For the text-containing cell, return its midpoint in [X, Y] coordinate format. 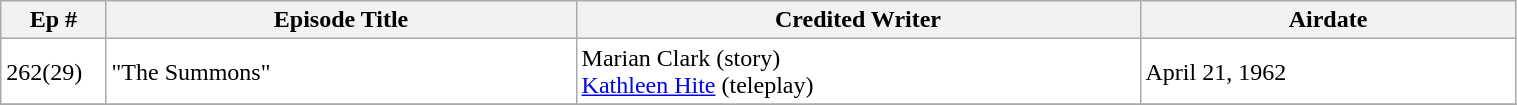
Credited Writer [858, 20]
Episode Title [341, 20]
262(29) [54, 72]
Ep # [54, 20]
April 21, 1962 [1328, 72]
"The Summons" [341, 72]
Marian Clark (story)Kathleen Hite (teleplay) [858, 72]
Airdate [1328, 20]
